Determine the [x, y] coordinate at the center of the cell enclosing the given text.  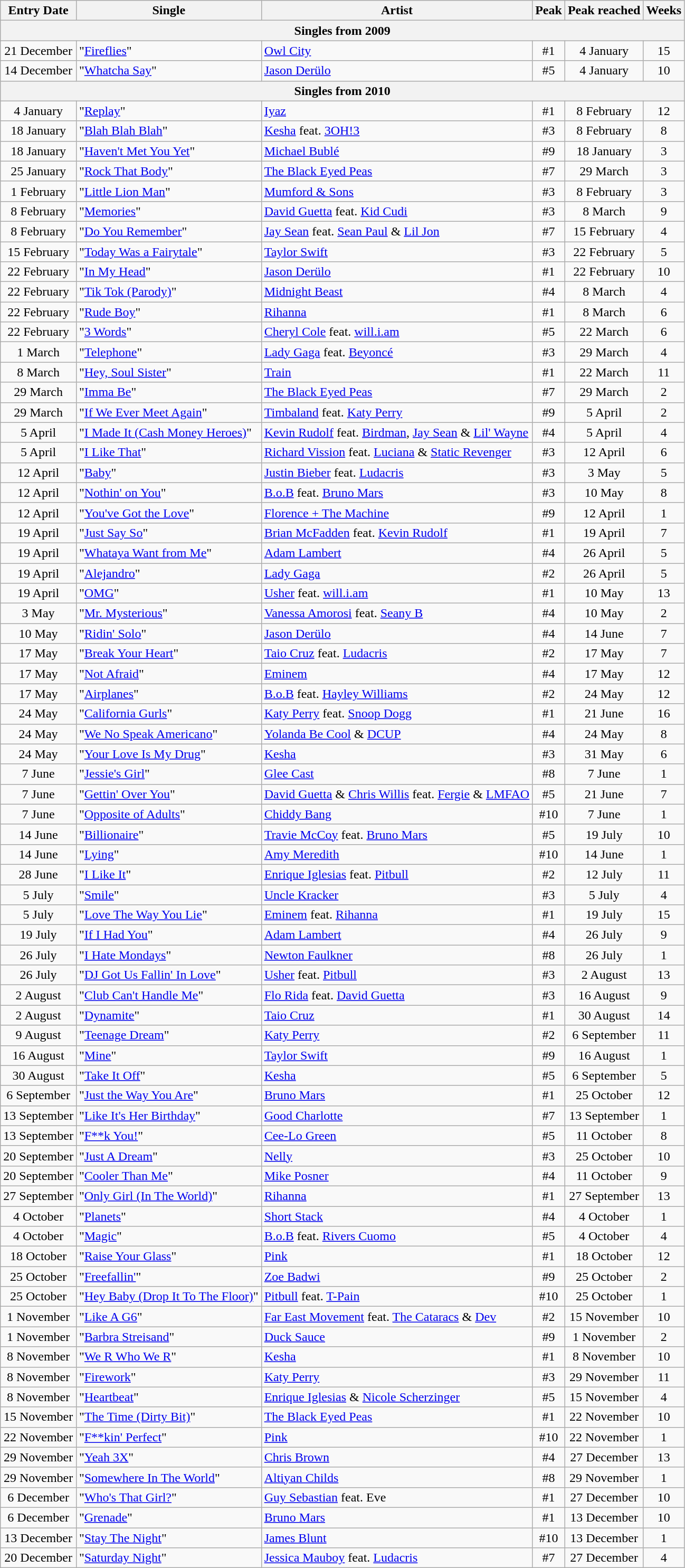
"Airplanes" [169, 694]
28 June [39, 874]
Midnight Beast [397, 292]
"Whataya Want from Me" [169, 553]
14 December [39, 71]
"Just the Way You Are" [169, 1095]
Zoe Badwi [397, 1277]
"Mine" [169, 1055]
Duck Sauce [397, 1337]
"I Like That" [169, 452]
"Dynamite" [169, 1015]
"3 Words" [169, 332]
"Imma Be" [169, 392]
Chris Brown [397, 1457]
"OMG" [169, 593]
Good Charlotte [397, 1116]
"Just Say So" [169, 533]
"Like It's Her Birthday" [169, 1116]
"Not Afraid" [169, 674]
Enrique Iglesias feat. Pitbull [397, 874]
Usher feat. will.i.am [397, 593]
Eminem feat. Rihanna [397, 915]
"I Hate Mondays" [169, 955]
"Like A G6" [169, 1317]
Singles from 2010 [342, 91]
"Opposite of Adults" [169, 814]
"Today Was a Fairytale" [169, 252]
"Replay" [169, 111]
Amy Meredith [397, 854]
"Cooler Than Me" [169, 1176]
Lady Gaga [397, 573]
"You've Got the Love" [169, 513]
Uncle Kracker [397, 895]
B.o.B feat. Bruno Mars [397, 493]
Justin Bieber feat. Ludacris [397, 473]
Short Stack [397, 1216]
Katy Perry feat. Snoop Dogg [397, 714]
B.o.B feat. Rivers Cuomo [397, 1236]
Glee Cast [397, 774]
"Who's That Girl?" [169, 1497]
B.o.B feat. Hayley Williams [397, 694]
"In My Head" [169, 272]
Jessica Mauboy feat. Ludacris [397, 1558]
"Alejandro" [169, 573]
"Somewhere In The World" [169, 1477]
14 [664, 1015]
16 [664, 714]
Weeks [664, 11]
Mumford & Sons [397, 191]
"Freefallin'" [169, 1277]
"Love The Way You Lie" [169, 915]
"Smile" [169, 895]
Pitbull feat. T-Pain [397, 1297]
Chiddy Bang [397, 814]
Lady Gaga feat. Beyoncé [397, 352]
Taio Cruz [397, 1015]
"Do You Remember" [169, 231]
"Yeah 3X" [169, 1457]
"Only Girl (In The World)" [169, 1196]
Kevin Rudolf feat. Birdman, Jay Sean & Lil' Wayne [397, 432]
"F**k You!" [169, 1136]
Altiyan Childs [397, 1477]
Taio Cruz feat. Ludacris [397, 654]
"Little Lion Man" [169, 191]
Eminem [397, 674]
"Lying" [169, 854]
"If We Ever Meet Again" [169, 412]
Michael Bublé [397, 151]
21 December [39, 51]
Vanessa Amorosi feat. Seany B [397, 613]
"Whatcha Say" [169, 71]
Newton Faulkner [397, 955]
Richard Vission feat. Luciana & Static Revenger [397, 452]
"Mr. Mysterious" [169, 613]
25 January [39, 171]
1 March [39, 352]
"Club Can't Handle Me" [169, 995]
"Hey, Soul Sister" [169, 372]
"Just A Dream" [169, 1156]
"DJ Got Us Fallin' In Love" [169, 975]
"F**kin' Perfect" [169, 1437]
"Firework" [169, 1377]
"Planets" [169, 1216]
"We R Who We R" [169, 1357]
"Gettin' Over You" [169, 794]
31 May [604, 754]
James Blunt [397, 1538]
"Haven't Met You Yet" [169, 151]
David Guetta feat. Kid Cudi [397, 211]
"Blah Blah Blah" [169, 131]
Cheryl Cole feat. will.i.am [397, 332]
"Stay The Night" [169, 1538]
Far East Movement feat. The Cataracs & Dev [397, 1317]
"Magic" [169, 1236]
Singles from 2009 [342, 31]
Guy Sebastian feat. Eve [397, 1497]
Owl City [397, 51]
Brian McFadden feat. Kevin Rudolf [397, 533]
"Teenage Dream" [169, 1035]
"Telephone" [169, 352]
"The Time (Dirty Bit)" [169, 1417]
Flo Rida feat. David Guetta [397, 995]
9 August [39, 1035]
"Memories" [169, 211]
Mike Posner [397, 1176]
Iyaz [397, 111]
1 February [39, 191]
"Rude Boy" [169, 312]
Single [169, 11]
Train [397, 372]
"Saturday Night" [169, 1558]
"Ridin' Solo" [169, 634]
"Hey Baby (Drop It To The Floor)" [169, 1297]
Usher feat. Pitbull [397, 975]
Kesha feat. 3OH!3 [397, 131]
"Barbra Streisand" [169, 1337]
"Grenade" [169, 1517]
Peak [549, 11]
"I Like It" [169, 874]
Jay Sean feat. Sean Paul & Lil Jon [397, 231]
"Heartbeat" [169, 1397]
"Fireflies" [169, 51]
12 July [604, 874]
Timbaland feat. Katy Perry [397, 412]
"If I Had You" [169, 935]
"We No Speak Americano" [169, 734]
"Billionaire" [169, 834]
"Tik Tok (Parody)" [169, 292]
"Break Your Heart" [169, 654]
Peak reached [604, 11]
Artist [397, 11]
Enrique Iglesias & Nicole Scherzinger [397, 1397]
Travie McCoy feat. Bruno Mars [397, 834]
"I Made It (Cash Money Heroes)" [169, 432]
"Jessie's Girl" [169, 774]
Cee-Lo Green [397, 1136]
"Take It Off" [169, 1075]
"Nothin' on You" [169, 493]
David Guetta & Chris Willis feat. Fergie & LMFAO [397, 794]
Yolanda Be Cool & DCUP [397, 734]
Florence + The Machine [397, 513]
"Baby" [169, 473]
"Raise Your Glass" [169, 1257]
"Rock That Body" [169, 171]
Entry Date [39, 11]
Nelly [397, 1156]
"Your Love Is My Drug" [169, 754]
20 December [39, 1558]
"California Gurls" [169, 714]
